Determine the (X, Y) coordinate at the center of the cell enclosing the given text.  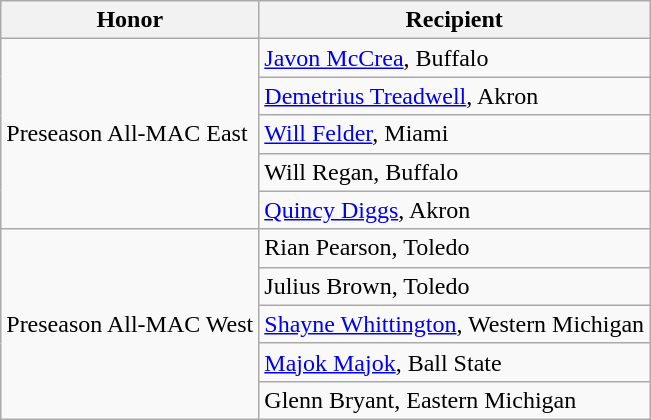
Recipient (454, 20)
Honor (130, 20)
Glenn Bryant, Eastern Michigan (454, 400)
Preseason All-MAC East (130, 134)
Will Regan, Buffalo (454, 172)
Will Felder, Miami (454, 134)
Julius Brown, Toledo (454, 286)
Javon McCrea, Buffalo (454, 58)
Majok Majok, Ball State (454, 362)
Shayne Whittington, Western Michigan (454, 324)
Preseason All-MAC West (130, 324)
Demetrius Treadwell, Akron (454, 96)
Rian Pearson, Toledo (454, 248)
Quincy Diggs, Akron (454, 210)
